Provide the (X, Y) coordinate of the cell's center where the given text is located.  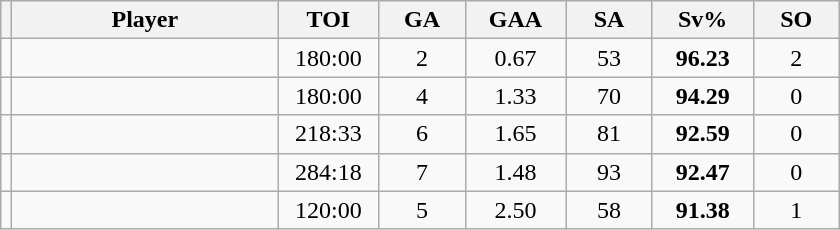
92.59 (702, 134)
TOI (328, 20)
Player (145, 20)
Sv% (702, 20)
53 (609, 58)
81 (609, 134)
5 (422, 210)
SO (796, 20)
1.48 (516, 172)
7 (422, 172)
58 (609, 210)
4 (422, 96)
93 (609, 172)
218:33 (328, 134)
1.65 (516, 134)
6 (422, 134)
2.50 (516, 210)
GA (422, 20)
70 (609, 96)
0.67 (516, 58)
92.47 (702, 172)
96.23 (702, 58)
94.29 (702, 96)
GAA (516, 20)
120:00 (328, 210)
1.33 (516, 96)
91.38 (702, 210)
1 (796, 210)
284:18 (328, 172)
SA (609, 20)
